Provide the [x, y] coordinate of the cell's center where the given text is located.  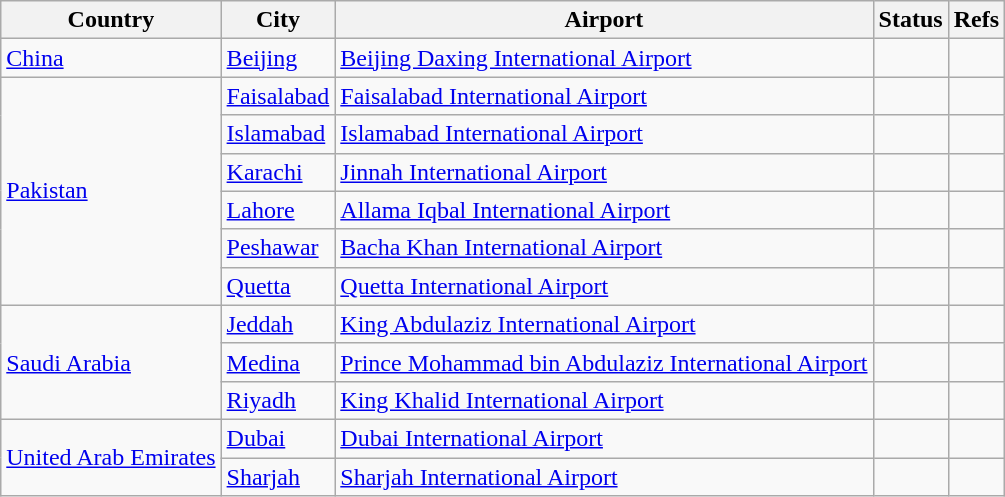
City [278, 20]
Airport [604, 20]
Jeddah [278, 324]
Pakistan [111, 191]
Faisalabad International Airport [604, 96]
Dubai [278, 438]
Bacha Khan International Airport [604, 248]
King Khalid International Airport [604, 400]
Jinnah International Airport [604, 172]
Quetta International Airport [604, 286]
Sharjah [278, 477]
United Arab Emirates [111, 457]
Karachi [278, 172]
Sharjah International Airport [604, 477]
Quetta [278, 286]
Lahore [278, 210]
Riyadh [278, 400]
Beijing Daxing International Airport [604, 58]
Status [910, 20]
Dubai International Airport [604, 438]
Country [111, 20]
Saudi Arabia [111, 362]
Refs [976, 20]
Islamabad International Airport [604, 134]
Peshawar [278, 248]
King Abdulaziz International Airport [604, 324]
China [111, 58]
Allama Iqbal International Airport [604, 210]
Medina [278, 362]
Prince Mohammad bin Abdulaziz International Airport [604, 362]
Beijing [278, 58]
Faisalabad [278, 96]
Islamabad [278, 134]
